Find where the given text appears and provide that cell's center as (x, y) coordinate. 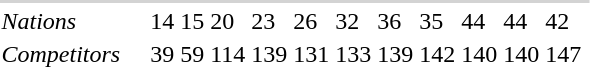
15 (192, 21)
Nations (61, 21)
20 (228, 21)
42 (564, 21)
35 (438, 21)
36 (396, 21)
14 (162, 21)
26 (312, 21)
32 (354, 21)
23 (270, 21)
